Identify which cell holds the provided text, then report its (X, Y) central coordinate. 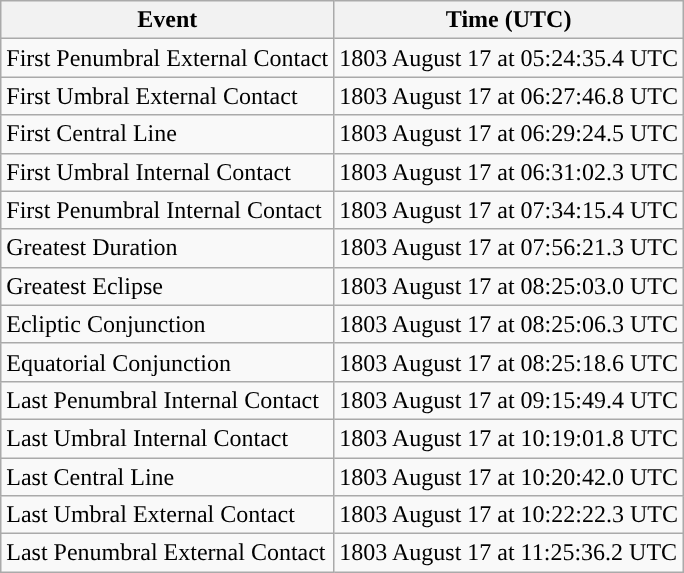
Last Central Line (168, 477)
1803 August 17 at 08:25:06.3 UTC (509, 324)
First Central Line (168, 134)
1803 August 17 at 11:25:36.2 UTC (509, 553)
1803 August 17 at 06:31:02.3 UTC (509, 172)
1803 August 17 at 08:25:03.0 UTC (509, 286)
1803 August 17 at 05:24:35.4 UTC (509, 58)
1803 August 17 at 08:25:18.6 UTC (509, 362)
Greatest Duration (168, 248)
Last Penumbral External Contact (168, 553)
Equatorial Conjunction (168, 362)
Event (168, 20)
1803 August 17 at 06:27:46.8 UTC (509, 96)
First Umbral Internal Contact (168, 172)
1803 August 17 at 07:56:21.3 UTC (509, 248)
Last Umbral Internal Contact (168, 438)
Last Penumbral Internal Contact (168, 400)
First Penumbral External Contact (168, 58)
Time (UTC) (509, 20)
1803 August 17 at 10:20:42.0 UTC (509, 477)
First Umbral External Contact (168, 96)
First Penumbral Internal Contact (168, 210)
1803 August 17 at 10:22:22.3 UTC (509, 515)
1803 August 17 at 07:34:15.4 UTC (509, 210)
Last Umbral External Contact (168, 515)
1803 August 17 at 09:15:49.4 UTC (509, 400)
1803 August 17 at 06:29:24.5 UTC (509, 134)
Ecliptic Conjunction (168, 324)
Greatest Eclipse (168, 286)
1803 August 17 at 10:19:01.8 UTC (509, 438)
